Find where the given text appears and provide that cell's center as (x, y) coordinate. 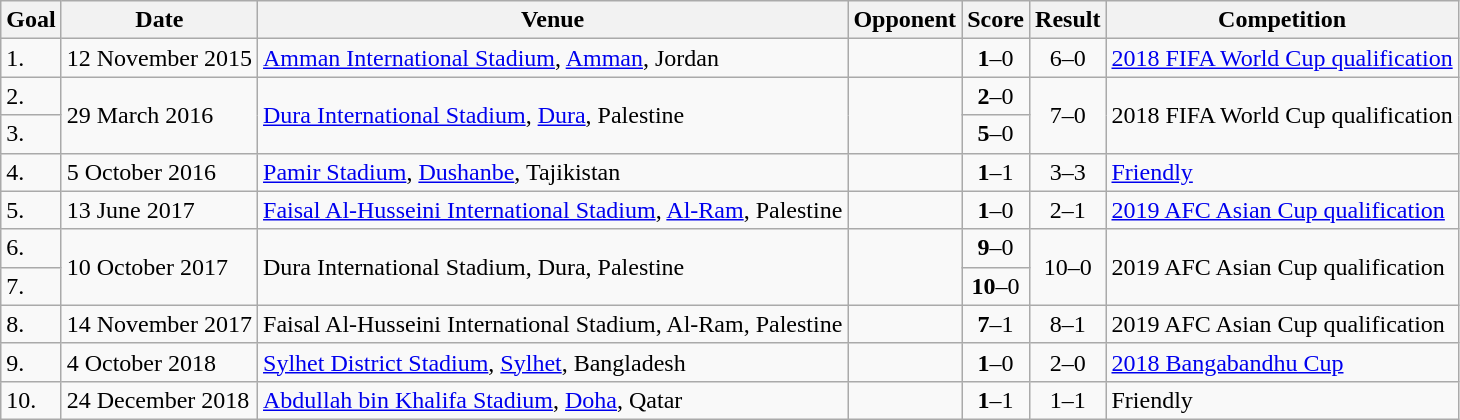
Result (1068, 20)
4 October 2018 (159, 362)
24 December 2018 (159, 400)
5. (31, 210)
Amman International Stadium, Amman, Jordan (553, 58)
Pamir Stadium, Dushanbe, Tajikistan (553, 172)
29 March 2016 (159, 115)
3–3 (1068, 172)
Venue (553, 20)
14 November 2017 (159, 324)
2–1 (1068, 210)
8–1 (1068, 324)
5–0 (996, 134)
Opponent (905, 20)
13 June 2017 (159, 210)
Score (996, 20)
2018 Bangabandhu Cup (1282, 362)
10. (31, 400)
12 November 2015 (159, 58)
8. (31, 324)
6. (31, 248)
Abdullah bin Khalifa Stadium, Doha, Qatar (553, 400)
10 October 2017 (159, 267)
9. (31, 362)
Goal (31, 20)
7–0 (1068, 115)
1. (31, 58)
2. (31, 96)
6–0 (1068, 58)
Competition (1282, 20)
Sylhet District Stadium, Sylhet, Bangladesh (553, 362)
9–0 (996, 248)
3. (31, 134)
Date (159, 20)
7. (31, 286)
7–1 (996, 324)
4. (31, 172)
5 October 2016 (159, 172)
